Locate the cell with the specified text and output its [X, Y] center coordinate. 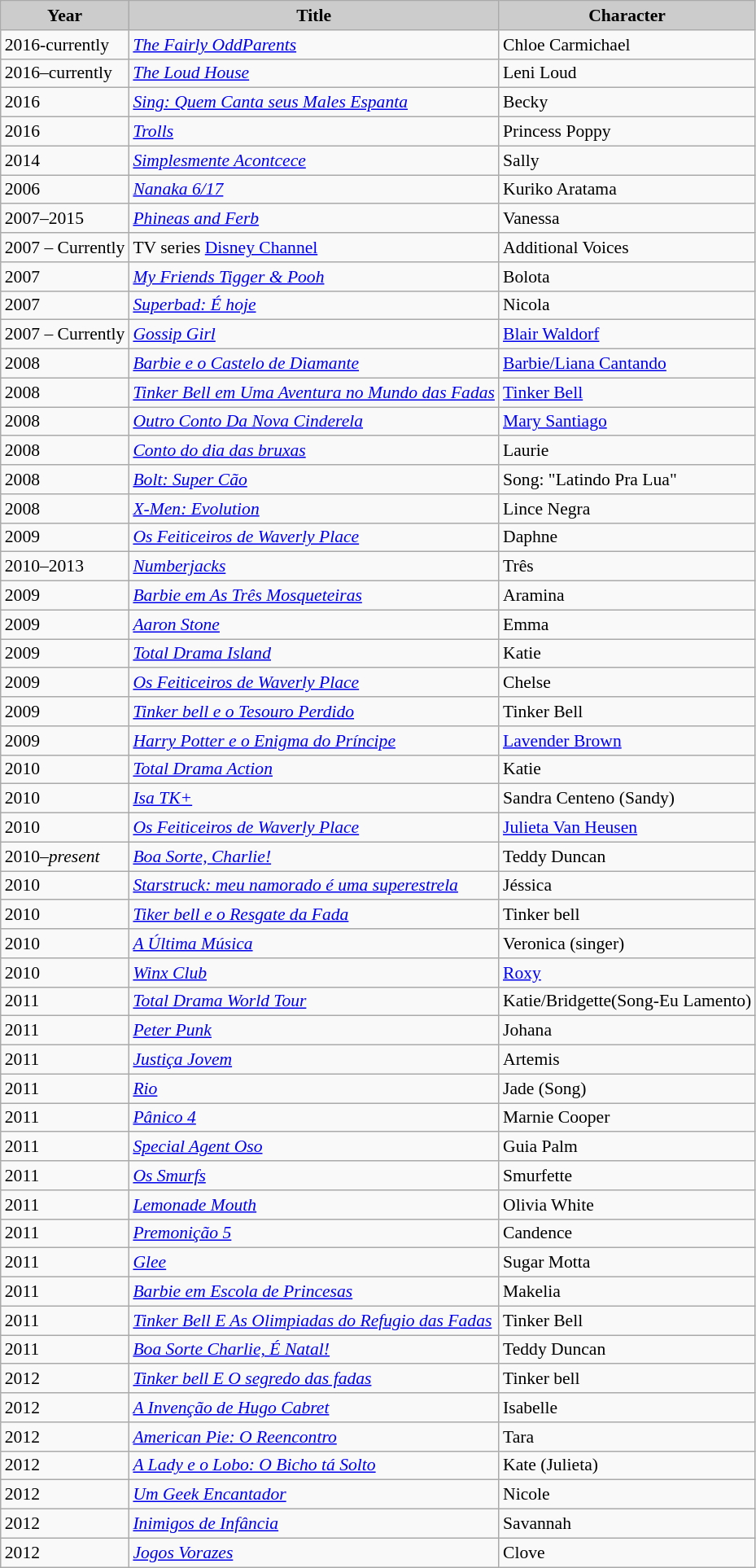
Total Drama Action [314, 769]
Nicola [627, 305]
Blair Waldorf [627, 335]
Laurie [627, 451]
Kuriko Aratama [627, 190]
Character [627, 15]
2007–2015 [65, 219]
Makelia [627, 1292]
Veronica (singer) [627, 944]
Clove [627, 1553]
Bolota [627, 277]
Total Drama Island [314, 654]
Johana [627, 1031]
Conto do dia das bruxas [314, 451]
Premonição 5 [314, 1233]
Bolt: Super Cão [314, 480]
Candence [627, 1233]
Sally [627, 160]
Olivia White [627, 1205]
Nanaka 6/17 [314, 190]
Smurfette [627, 1176]
Roxy [627, 973]
My Friends Tigger & Pooh [314, 277]
2010–present [65, 856]
Jade (Song) [627, 1088]
2010–2013 [65, 567]
Aaron Stone [314, 624]
2016–currently [65, 73]
Gossip Girl [314, 335]
Additional Voices [627, 247]
Katie/Bridgette(Song-Eu Lamento) [627, 1001]
Tara [627, 1437]
Barbie/Liana Cantando [627, 364]
Barbie e o Castelo de Diamante [314, 364]
Os Smurfs [314, 1176]
Vanessa [627, 219]
Harry Potter e o Enigma do Príncipe [314, 741]
Outro Conto Da Nova Cinderela [314, 422]
Title [314, 15]
Becky [627, 103]
Daphne [627, 537]
Emma [627, 624]
Boa Sorte, Charlie! [314, 856]
2016-currently [65, 45]
2006 [65, 190]
Mary Santiago [627, 422]
Numberjacks [314, 567]
Trolls [314, 132]
Superbad: É hoje [314, 305]
Total Drama World Tour [314, 1001]
The Loud House [314, 73]
Lavender Brown [627, 741]
Special Agent Oso [314, 1147]
Inimigos de Infância [314, 1524]
Peter Punk [314, 1031]
TV series Disney Channel [314, 247]
Barbie em Escola de Princesas [314, 1292]
Tinker Bell em Uma Aventura no Mundo das Fadas [314, 392]
Tinker Bell E As Olimpiadas do Refugio das Fadas [314, 1321]
A Lady e o Lobo: O Bicho tá Solto [314, 1465]
Song: "Latindo Pra Lua" [627, 480]
Simplesmente Acontcece [314, 160]
Savannah [627, 1524]
Sugar Motta [627, 1263]
Jéssica [627, 886]
The Fairly OddParents [314, 45]
Starstruck: meu namorado é uma superestrela [314, 886]
Aramina [627, 596]
2014 [65, 160]
Chelse [627, 683]
Winx Club [314, 973]
Kate (Julieta) [627, 1465]
Lince Negra [627, 509]
Julieta Van Heusen [627, 828]
Leni Loud [627, 73]
Guia Palm [627, 1147]
A Invenção de Hugo Cabret [314, 1408]
A Última Música [314, 944]
Year [65, 15]
Boa Sorte Charlie, É Natal! [314, 1350]
American Pie: O Reencontro [314, 1437]
Jogos Vorazes [314, 1553]
Glee [314, 1263]
Isabelle [627, 1408]
Tiker bell e o Resgate da Fada [314, 915]
Pânico 4 [314, 1118]
Justiça Jovem [314, 1060]
Lemonade Mouth [314, 1205]
Sandra Centeno (Sandy) [627, 799]
Sing: Quem Canta seus Males Espanta [314, 103]
Phineas and Ferb [314, 219]
Isa TK+ [314, 799]
Três [627, 567]
Rio [314, 1088]
Um Geek Encantador [314, 1495]
Artemis [627, 1060]
Tinker bell e o Tesouro Perdido [314, 712]
Princess Poppy [627, 132]
Nicole [627, 1495]
Tinker bell E O segredo das fadas [314, 1379]
X-Men: Evolution [314, 509]
Barbie em As Três Mosqueteiras [314, 596]
Marnie Cooper [627, 1118]
Chloe Carmichael [627, 45]
